For the text-containing cell, return its midpoint in (X, Y) coordinate format. 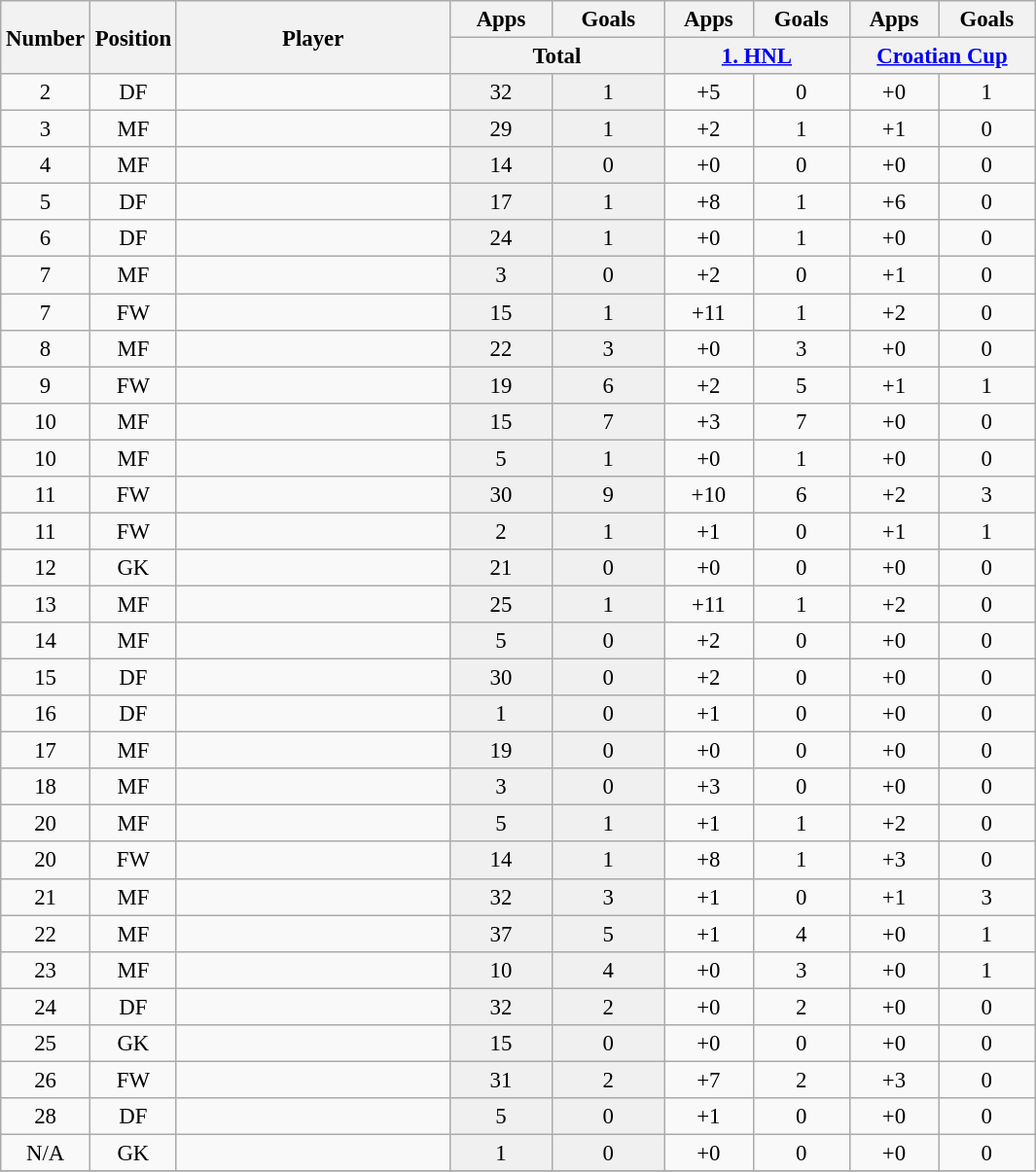
13 (46, 604)
23 (46, 970)
+10 (709, 495)
31 (501, 1080)
+6 (894, 202)
N/A (46, 1153)
8 (46, 348)
37 (501, 934)
+7 (709, 1080)
28 (46, 1117)
18 (46, 787)
Number (46, 37)
Croatian Cup (942, 56)
Total (556, 56)
12 (46, 568)
26 (46, 1080)
Player (313, 37)
16 (46, 714)
+5 (709, 92)
1. HNL (757, 56)
29 (501, 129)
Position (132, 37)
